Return the [X, Y] coordinate for the center point of the cell that contains the specified text.  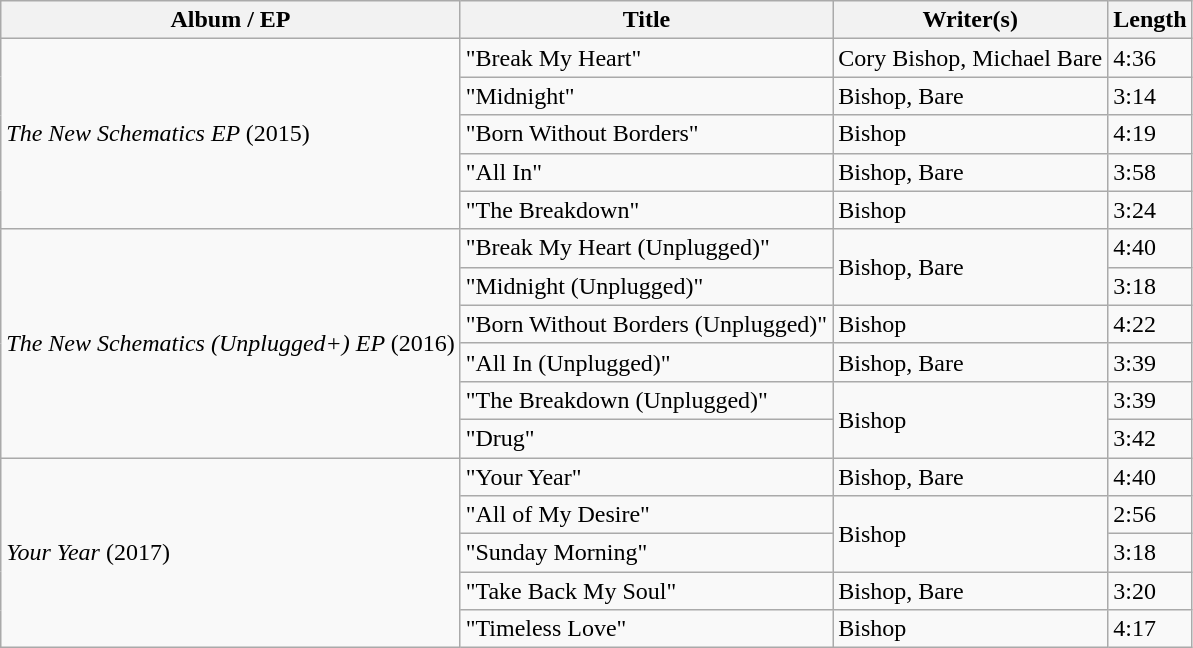
"Take Back My Soul" [646, 591]
"All of My Desire" [646, 515]
"Timeless Love" [646, 629]
2:56 [1150, 515]
"All In (Unplugged)" [646, 362]
"Break My Heart (Unplugged)" [646, 248]
Cory Bishop, Michael Bare [970, 58]
Length [1150, 20]
4:22 [1150, 324]
Your Year (2017) [230, 553]
"Born Without Borders (Unplugged)" [646, 324]
4:36 [1150, 58]
"Break My Heart" [646, 58]
3:42 [1150, 438]
4:19 [1150, 134]
"All In" [646, 172]
The New Schematics (Unplugged+) EP (2016) [230, 343]
"Midnight (Unplugged)" [646, 286]
"Midnight" [646, 96]
The New Schematics EP (2015) [230, 134]
Writer(s) [970, 20]
"The Breakdown" [646, 210]
"Sunday Morning" [646, 553]
"Born Without Borders" [646, 134]
Title [646, 20]
3:24 [1150, 210]
3:14 [1150, 96]
Album / EP [230, 20]
"Drug" [646, 438]
4:17 [1150, 629]
3:20 [1150, 591]
"Your Year" [646, 477]
"The Breakdown (Unplugged)" [646, 400]
3:58 [1150, 172]
